Find where the given text appears and provide that cell's center as (x, y) coordinate. 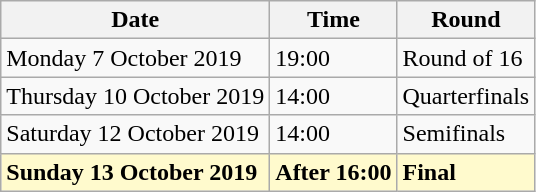
Date (136, 20)
Saturday 12 October 2019 (136, 134)
Round of 16 (466, 58)
Round (466, 20)
Semifinals (466, 134)
Quarterfinals (466, 96)
After 16:00 (334, 172)
Final (466, 172)
Thursday 10 October 2019 (136, 96)
Sunday 13 October 2019 (136, 172)
Monday 7 October 2019 (136, 58)
Time (334, 20)
19:00 (334, 58)
